Determine the [x, y] coordinate at the center of the cell enclosing the given text.  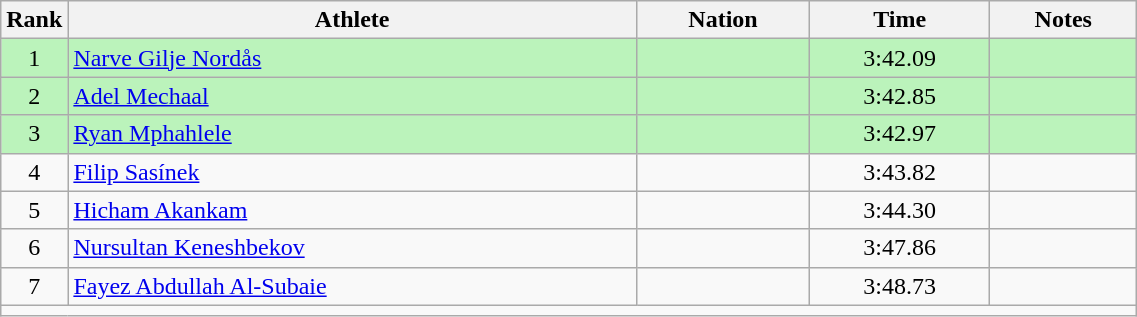
4 [34, 172]
Nursultan Keneshbekov [352, 248]
Athlete [352, 20]
Fayez Abdullah Al-Subaie [352, 286]
Notes [1064, 20]
3:42.09 [900, 58]
Filip Sasínek [352, 172]
Hicham Akankam [352, 210]
2 [34, 96]
6 [34, 248]
3:43.82 [900, 172]
Adel Mechaal [352, 96]
1 [34, 58]
Time [900, 20]
3:47.86 [900, 248]
5 [34, 210]
3:42.85 [900, 96]
3:48.73 [900, 286]
Rank [34, 20]
Ryan Mphahlele [352, 134]
3:42.97 [900, 134]
Nation [724, 20]
Narve Gilje Nordås [352, 58]
7 [34, 286]
3:44.30 [900, 210]
3 [34, 134]
